For the text-containing cell, return its midpoint in (x, y) coordinate format. 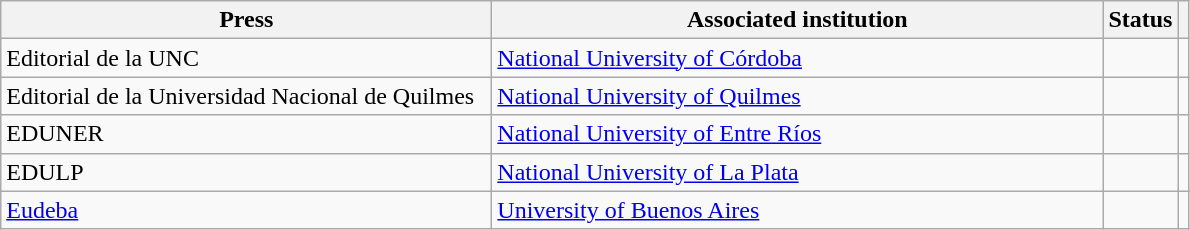
Editorial de la Universidad Nacional de Quilmes (246, 96)
National University of Córdoba (798, 58)
National University of Entre Ríos (798, 134)
National University of La Plata (798, 172)
Editorial de la UNC (246, 58)
EDUNER (246, 134)
Eudeba (246, 210)
Press (246, 20)
Status (1140, 20)
National University of Quilmes (798, 96)
EDULP (246, 172)
University of Buenos Aires (798, 210)
Associated institution (798, 20)
